Pinpoint the cell where the given text exists, returning its (x, y) midpoint coordinate. 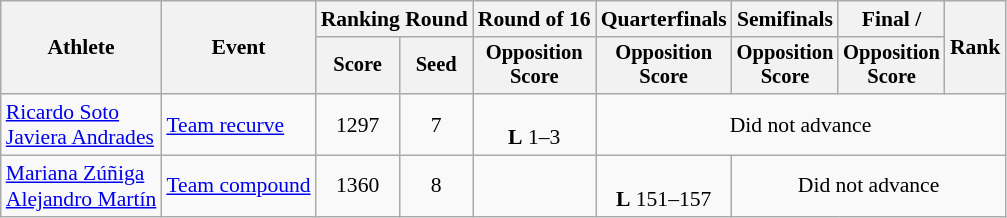
Event (238, 48)
L 1–3 (534, 124)
Seed (436, 66)
Final / (892, 19)
Rank (976, 48)
Score (358, 66)
1297 (358, 124)
8 (436, 186)
Ricardo SotoJaviera Andrades (82, 124)
Mariana ZúñigaAlejandro Martín (82, 186)
Athlete (82, 48)
Team recurve (238, 124)
7 (436, 124)
Round of 16 (534, 19)
Quarterfinals (664, 19)
Semifinals (786, 19)
1360 (358, 186)
Ranking Round (394, 19)
L 151–157 (664, 186)
Team compound (238, 186)
